Return the [x, y] coordinate for the center point of the cell that contains the specified text.  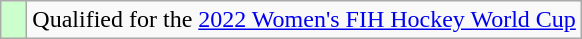
Qualified for the 2022 Women's FIH Hockey World Cup [304, 20]
